From the cell containing the given text, extract its center point as (X, Y) coordinate. 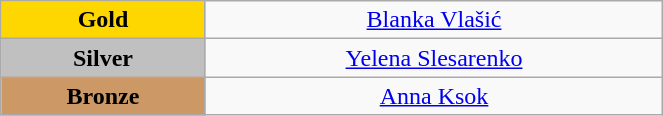
Silver (103, 58)
Blanka Vlašić (434, 20)
Gold (103, 20)
Yelena Slesarenko (434, 58)
Anna Ksok (434, 96)
Bronze (103, 96)
